Extract the [X, Y] coordinate from the center of the cell holding the provided text.  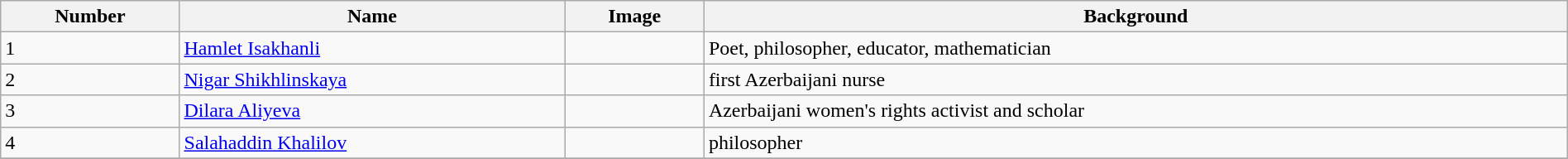
1 [90, 48]
3 [90, 111]
Nigar Shikhlinskaya [372, 79]
Number [90, 17]
Azerbaijani women's rights activist and scholar [1135, 111]
Poet, philosopher, educator, mathematician [1135, 48]
first Azerbaijani nurse [1135, 79]
Background [1135, 17]
Image [634, 17]
Hamlet Isakhanli [372, 48]
philosopher [1135, 142]
Name [372, 17]
Salahaddin Khalilov [372, 142]
2 [90, 79]
4 [90, 142]
Dilara Aliyeva [372, 111]
